Extract the (X, Y) coordinate from the center of the cell holding the provided text.  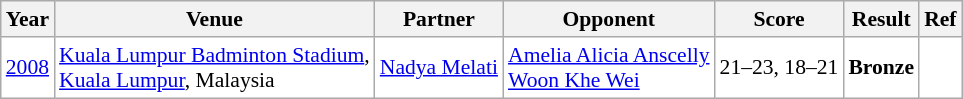
Kuala Lumpur Badminton Stadium, Kuala Lumpur, Malaysia (214, 68)
Result (881, 19)
Ref (940, 19)
Nadya Melati (439, 68)
Score (780, 19)
Amelia Alicia Anscelly Woon Khe Wei (609, 68)
Partner (439, 19)
2008 (28, 68)
Bronze (881, 68)
Opponent (609, 19)
Venue (214, 19)
21–23, 18–21 (780, 68)
Year (28, 19)
